Find where the given text appears and provide that cell's center as [x, y] coordinate. 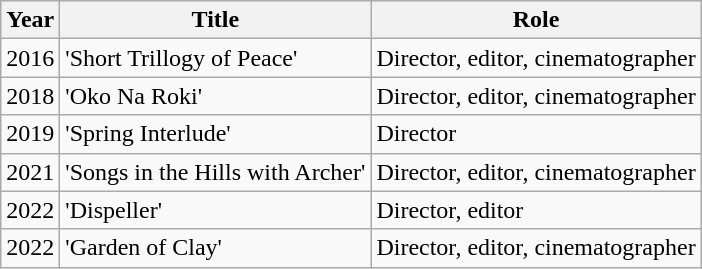
Title [216, 20]
Year [30, 20]
2016 [30, 58]
'Garden of Clay' [216, 248]
'Songs in the Hills with Archer' [216, 172]
2021 [30, 172]
Role [536, 20]
'Dispeller' [216, 210]
'Spring Interlude' [216, 134]
'Short Trillogy of Peace' [216, 58]
Director, editor [536, 210]
Director [536, 134]
2018 [30, 96]
'Oko Na Roki' [216, 96]
2019 [30, 134]
